Pinpoint the cell where the given text exists, returning its (X, Y) midpoint coordinate. 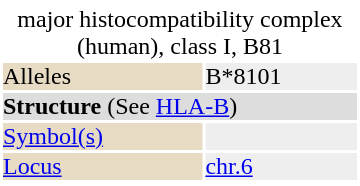
Alleles (102, 76)
Locus (102, 166)
Structure (See HLA-B) (180, 106)
chr.6 (281, 166)
major histocompatibility complex (human), class I, B81 (180, 33)
B*8101 (281, 76)
Symbol(s) (102, 136)
